Identify which cell holds the provided text, then report its (x, y) central coordinate. 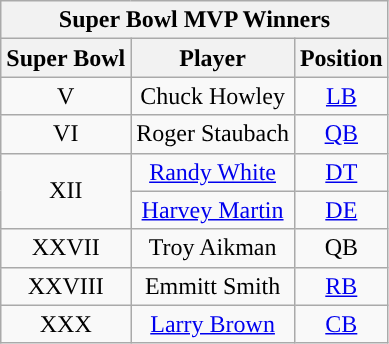
XXVIII (66, 286)
Troy Aikman (213, 248)
Chuck Howley (213, 96)
Super Bowl (66, 58)
XXX (66, 324)
V (66, 96)
Harvey Martin (213, 210)
RB (341, 286)
Player (213, 58)
CB (341, 324)
XXVII (66, 248)
Position (341, 58)
DE (341, 210)
Roger Staubach (213, 134)
DT (341, 172)
XII (66, 191)
Super Bowl MVP Winners (194, 20)
LB (341, 96)
Randy White (213, 172)
Larry Brown (213, 324)
VI (66, 134)
Emmitt Smith (213, 286)
